Identify which cell holds the provided text, then report its (X, Y) central coordinate. 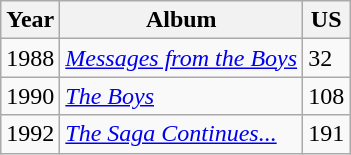
108 (326, 96)
1990 (30, 96)
1988 (30, 58)
Album (182, 20)
The Saga Continues... (182, 134)
32 (326, 58)
Messages from the Boys (182, 58)
Year (30, 20)
1992 (30, 134)
US (326, 20)
191 (326, 134)
The Boys (182, 96)
